Capture the cell that displays the provided text and extract its [X, Y] central coordinate. 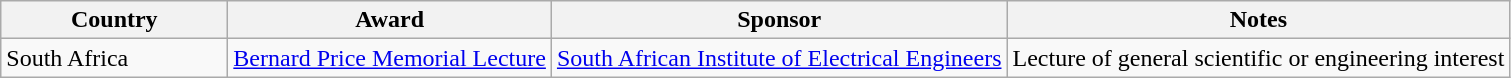
South Africa [114, 58]
Award [390, 20]
South African Institute of Electrical Engineers [779, 58]
Notes [1258, 20]
Bernard Price Memorial Lecture [390, 58]
Lecture of general scientific or engineering interest [1258, 58]
Country [114, 20]
Sponsor [779, 20]
